Scan for the cell matching the given text and deliver its (X, Y) coordinate at center. 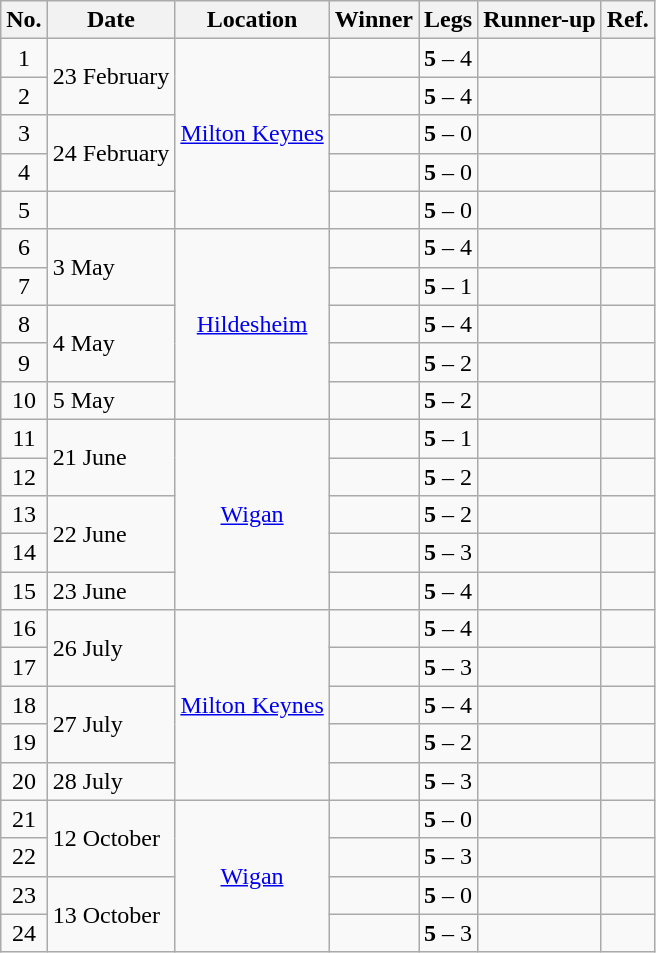
Ref. (628, 20)
3 (24, 134)
11 (24, 438)
Hildesheim (252, 324)
22 June (111, 534)
4 May (111, 343)
17 (24, 667)
Date (111, 20)
10 (24, 400)
19 (24, 743)
8 (24, 324)
Legs (448, 20)
13 October (111, 914)
9 (24, 362)
18 (24, 705)
21 June (111, 457)
28 July (111, 781)
4 (24, 172)
Runner-up (540, 20)
23 June (111, 591)
14 (24, 553)
5 May (111, 400)
27 July (111, 724)
24 February (111, 153)
13 (24, 515)
26 July (111, 648)
21 (24, 819)
2 (24, 96)
3 May (111, 267)
7 (24, 286)
5 (24, 210)
15 (24, 591)
Winner (374, 20)
16 (24, 629)
12 October (111, 838)
23 February (111, 77)
23 (24, 895)
1 (24, 58)
No. (24, 20)
22 (24, 857)
20 (24, 781)
24 (24, 933)
12 (24, 477)
Location (252, 20)
6 (24, 248)
